Extract the (x, y) coordinate from the center of the cell holding the provided text.  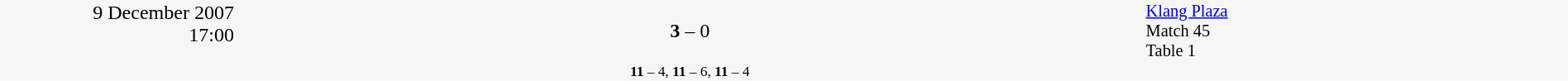
3 – 0 (690, 31)
11 – 4, 11 – 6, 11 – 4 (690, 71)
Klang PlazaMatch 45Table 1 (1356, 31)
9 December 200717:00 (117, 40)
